Scan for the cell matching the given text and deliver its [X, Y] coordinate at center. 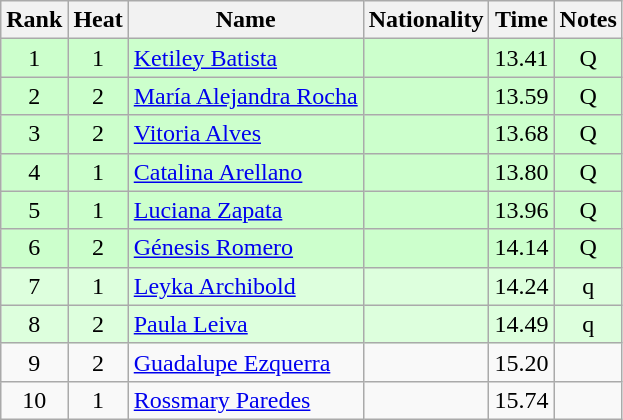
13.80 [522, 172]
Rank [34, 20]
4 [34, 172]
Heat [98, 20]
Catalina Arellano [246, 172]
Paula Leiva [246, 324]
13.96 [522, 210]
8 [34, 324]
13.59 [522, 96]
9 [34, 362]
13.41 [522, 58]
14.24 [522, 286]
María Alejandra Rocha [246, 96]
15.20 [522, 362]
Vitoria Alves [246, 134]
13.68 [522, 134]
Ketiley Batista [246, 58]
Time [522, 20]
Name [246, 20]
15.74 [522, 400]
Rossmary Paredes [246, 400]
Leyka Archibold [246, 286]
14.14 [522, 248]
Guadalupe Ezquerra [246, 362]
6 [34, 248]
Notes [588, 20]
10 [34, 400]
7 [34, 286]
Luciana Zapata [246, 210]
Nationality [426, 20]
Génesis Romero [246, 248]
14.49 [522, 324]
3 [34, 134]
5 [34, 210]
